Identify which cell holds the provided text, then report its [X, Y] central coordinate. 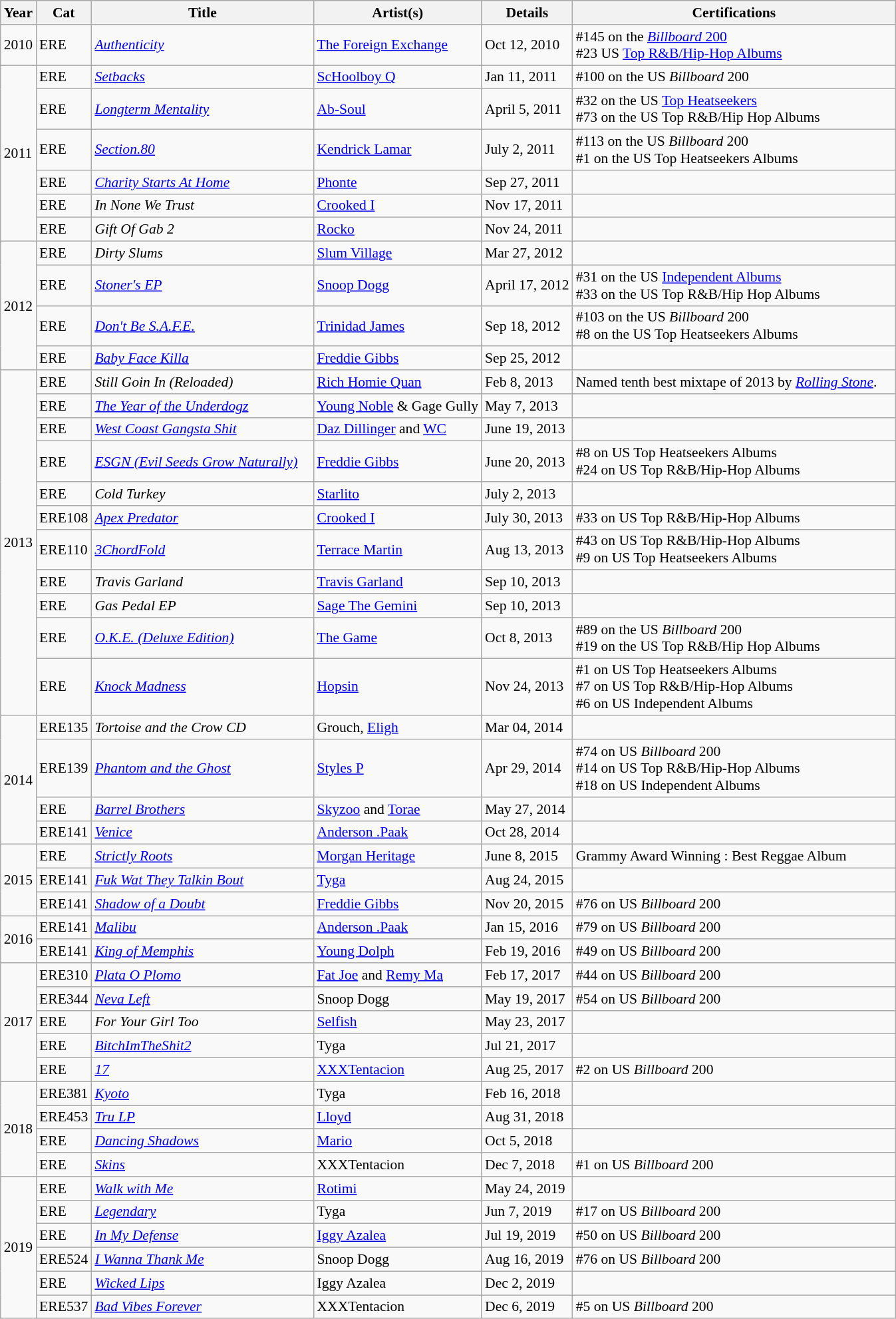
July 2, 2011 [527, 150]
Stoner's EP [202, 285]
In My Defense [202, 1236]
#31 on the US Independent Albums#33 on the US Top R&B/Hip Hop Albums [734, 285]
Wicked Lips [202, 1283]
Nov 24, 2013 [527, 687]
April 5, 2011 [527, 109]
June 8, 2015 [527, 856]
For Your Girl Too [202, 1022]
2012 [19, 306]
2017 [19, 1022]
The Foreign Exchange [398, 45]
Nov 20, 2015 [527, 904]
Sep 18, 2012 [527, 326]
Gift Of Gab 2 [202, 230]
Dec 2, 2019 [527, 1283]
2018 [19, 1129]
May 23, 2017 [527, 1022]
2015 [19, 880]
#145 on the Billboard 200#23 US Top R&B/Hip-Hop Albums [734, 45]
ERE524 [64, 1260]
ERE135 [64, 728]
Dec 6, 2019 [527, 1307]
Terrace Martin [398, 550]
Feb 16, 2018 [527, 1093]
Certifications [734, 13]
ERE537 [64, 1307]
ERE310 [64, 975]
Section.80 [202, 150]
#89 on the US Billboard 200#19 on the US Top R&B/Hip Hop Albums [734, 638]
2010 [19, 45]
ERE139 [64, 768]
Mario [398, 1141]
Nov 24, 2011 [527, 230]
#100 on the US Billboard 200 [734, 77]
Cat [64, 13]
July 2, 2013 [527, 494]
Plata O Plomo [202, 975]
Aug 24, 2015 [527, 880]
King of Memphis [202, 952]
Charity Starts At Home [202, 182]
#8 on US Top Heatseekers Albums#24 on US Top R&B/Hip-Hop Albums [734, 462]
Styles P [398, 768]
#50 on US Billboard 200 [734, 1236]
2016 [19, 940]
#43 on US Top R&B/Hip-Hop Albums#9 on US Top Heatseekers Albums [734, 550]
Jun 7, 2019 [527, 1212]
Rich Homie Quan [398, 382]
Gas Pedal EP [202, 606]
Barrel Brothers [202, 809]
Fat Joe and Remy Ma [398, 975]
Longterm Mentality [202, 109]
June 19, 2013 [527, 429]
May 27, 2014 [527, 809]
#113 on the US Billboard 200#1 on the US Top Heatseekers Albums [734, 150]
Skins [202, 1165]
Strictly Roots [202, 856]
Knock Madness [202, 687]
Feb 17, 2017 [527, 975]
Jan 11, 2011 [527, 77]
Phonte [398, 182]
Title [202, 13]
Bad Vibes Forever [202, 1307]
Setbacks [202, 77]
Malibu [202, 928]
Hopsin [398, 687]
Slum Village [398, 254]
Grouch, Eligh [398, 728]
Apr 29, 2014 [527, 768]
#79 on US Billboard 200 [734, 928]
Fuk Wat They Talkin Bout [202, 880]
#1 on US Top Heatseekers Albums#7 on US Top R&B/Hip-Hop Albums#6 on US Independent Albums [734, 687]
Year [19, 13]
Jul 19, 2019 [527, 1236]
ESGN (Evil Seeds Grow Naturally) [202, 462]
#5 on US Billboard 200 [734, 1307]
April 17, 2012 [527, 285]
#49 on US Billboard 200 [734, 952]
Aug 16, 2019 [527, 1260]
Rotimi [398, 1189]
Phantom and the Ghost [202, 768]
Feb 8, 2013 [527, 382]
#74 on US Billboard 200#14 on US Top R&B/Hip-Hop Albums#18 on US Independent Albums [734, 768]
Jan 15, 2016 [527, 928]
Cold Turkey [202, 494]
ERE381 [64, 1093]
Oct 12, 2010 [527, 45]
ScHoolboy Q [398, 77]
Details [527, 13]
Legendary [202, 1212]
Mar 27, 2012 [527, 254]
2011 [19, 153]
ERE108 [64, 518]
Selfish [398, 1022]
#33 on US Top R&B/Hip-Hop Albums [734, 518]
Apex Predator [202, 518]
Daz Dillinger and WC [398, 429]
Neva Left [202, 999]
May 19, 2017 [527, 999]
Dec 7, 2018 [527, 1165]
O.K.E. (Deluxe Edition) [202, 638]
17 [202, 1070]
Feb 19, 2016 [527, 952]
Trinidad James [398, 326]
The Game [398, 638]
#32 on the US Top Heatseekers#73 on the US Top R&B/Hip Hop Albums [734, 109]
Baby Face Killa [202, 359]
In None We Trust [202, 206]
Shadow of a Doubt [202, 904]
Lloyd [398, 1117]
Still Goin In (Reloaded) [202, 382]
Ab-Soul [398, 109]
West Coast Gangsta Shit [202, 429]
ERE453 [64, 1117]
Young Noble & Gage Gully [398, 406]
Mar 04, 2014 [527, 728]
Authenticity [202, 45]
Sep 25, 2012 [527, 359]
Dirty Slums [202, 254]
May 7, 2013 [527, 406]
Sage The Gemini [398, 606]
Grammy Award Winning : Best Reggae Album [734, 856]
Venice [202, 833]
2019 [19, 1248]
June 20, 2013 [527, 462]
Tortoise and the Crow CD [202, 728]
Nov 17, 2011 [527, 206]
Artist(s) [398, 13]
ERE110 [64, 550]
Skyzoo and Torae [398, 809]
Aug 13, 2013 [527, 550]
#1 on US Billboard 200 [734, 1165]
Oct 28, 2014 [527, 833]
Oct 8, 2013 [527, 638]
Aug 31, 2018 [527, 1117]
#2 on US Billboard 200 [734, 1070]
Rocko [398, 230]
Kendrick Lamar [398, 150]
Oct 5, 2018 [527, 1141]
Young Dolph [398, 952]
The Year of the Underdogz [202, 406]
Tru LP [202, 1117]
3ChordFold [202, 550]
2014 [19, 781]
July 30, 2013 [527, 518]
Named tenth best mixtape of 2013 by Rolling Stone. [734, 382]
BitchImTheShit2 [202, 1046]
I Wanna Thank Me [202, 1260]
Starlito [398, 494]
Morgan Heritage [398, 856]
#44 on US Billboard 200 [734, 975]
ERE344 [64, 999]
May 24, 2019 [527, 1189]
2013 [19, 543]
#103 on the US Billboard 200#8 on the US Top Heatseekers Albums [734, 326]
#17 on US Billboard 200 [734, 1212]
#54 on US Billboard 200 [734, 999]
Dancing Shadows [202, 1141]
Don't Be S.A.F.E. [202, 326]
Kyoto [202, 1093]
Jul 21, 2017 [527, 1046]
Sep 27, 2011 [527, 182]
Aug 25, 2017 [527, 1070]
Walk with Me [202, 1189]
